Scan for the cell matching the given text and deliver its (x, y) coordinate at center. 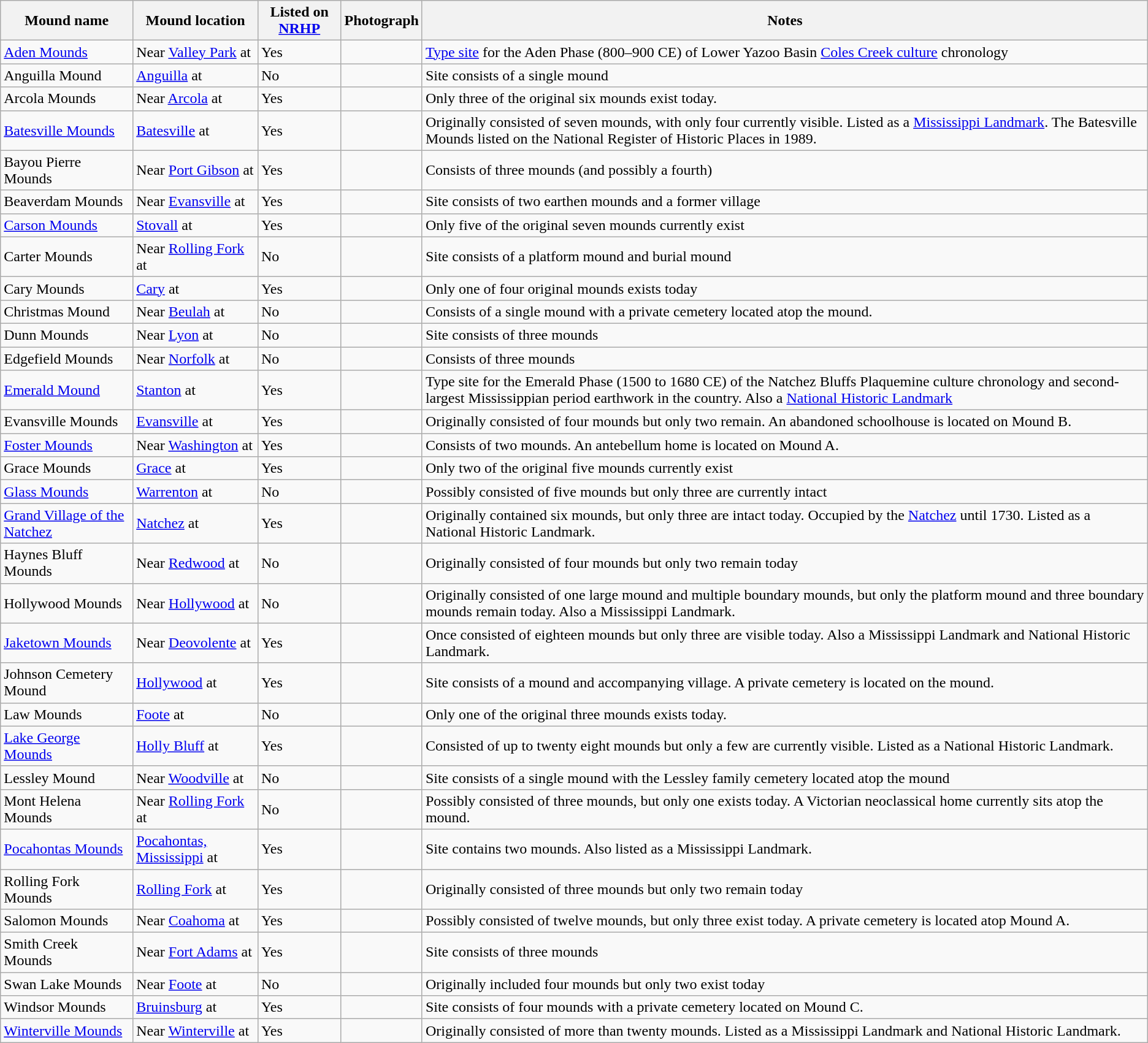
Anguilla Mound (67, 75)
Aden Mounds (67, 52)
Near Foote at (196, 984)
Originally contained six mounds, but only three are intact today. Occupied by the Natchez until 1730. Listed as a National Historic Landmark. (785, 524)
Site consists of a single mound (785, 75)
Near Deovolente at (196, 643)
Near Beulah at (196, 311)
Near Washington at (196, 445)
Bayou Pierre Mounds (67, 170)
Near Port Gibson at (196, 170)
Only three of the original six mounds exist today. (785, 99)
Rolling Fork at (196, 889)
Stanton at (196, 390)
Type site for the Aden Phase (800–900 CE) of Lower Yazoo Basin Coles Creek culture chronology (785, 52)
Lessley Mound (67, 777)
Carson Mounds (67, 225)
Near Lyon at (196, 335)
Near Arcola at (196, 99)
Anguilla at (196, 75)
Foster Mounds (67, 445)
Salomon Mounds (67, 921)
Hollywood Mounds (67, 603)
Once consisted of eighteen mounds but only three are visible today. Also a Mississippi Landmark and National Historic Landmark. (785, 643)
Haynes Bluff Mounds (67, 563)
Cary Mounds (67, 288)
Near Coahoma at (196, 921)
Dunn Mounds (67, 335)
Only one of four original mounds exists today (785, 288)
Consists of a single mound with a private cemetery located atop the mound. (785, 311)
Evansville at (196, 422)
Possibly consisted of three mounds, but only one exists today. A Victorian neoclassical home currently sits atop the mound. (785, 809)
Law Mounds (67, 714)
Site consists of four mounds with a private cemetery located on Mound C. (785, 1007)
Originally consisted of four mounds but only two remain today (785, 563)
Mound location (196, 21)
Beaverdam Mounds (67, 202)
Near Hollywood at (196, 603)
Consists of three mounds (and possibly a fourth) (785, 170)
Batesville at (196, 130)
Rolling Fork Mounds (67, 889)
Windsor Mounds (67, 1007)
Near Norfolk at (196, 359)
Christmas Mound (67, 311)
Evansville Mounds (67, 422)
Stovall at (196, 225)
Only two of the original five mounds currently exist (785, 468)
Edgefield Mounds (67, 359)
Hollywood at (196, 683)
Consists of three mounds (785, 359)
Carter Mounds (67, 256)
Notes (785, 21)
Site consists of a platform mound and burial mound (785, 256)
Lake George Mounds (67, 746)
Pocahontas, Mississippi at (196, 849)
Glass Mounds (67, 492)
Emerald Mound (67, 390)
Site consists of a mound and accompanying village. A private cemetery is located on the mound. (785, 683)
Bruinsburg at (196, 1007)
Smith Creek Mounds (67, 953)
Winterville Mounds (67, 1031)
Only five of the original seven mounds currently exist (785, 225)
Natchez at (196, 524)
Near Woodville at (196, 777)
Consisted of up to twenty eight mounds but only a few are currently visible. Listed as a National Historic Landmark. (785, 746)
Originally consisted of four mounds but only two remain. An abandoned schoolhouse is located on Mound B. (785, 422)
Near Evansville at (196, 202)
Site contains two mounds. Also listed as a Mississippi Landmark. (785, 849)
Possibly consisted of five mounds but only three are currently intact (785, 492)
Originally consisted of three mounds but only two remain today (785, 889)
Site consists of a single mound with the Lessley family cemetery located atop the mound (785, 777)
Foote at (196, 714)
Batesville Mounds (67, 130)
Near Winterville at (196, 1031)
Photograph (381, 21)
Near Redwood at (196, 563)
Arcola Mounds (67, 99)
Grace at (196, 468)
Mont Helena Mounds (67, 809)
Only one of the original three mounds exists today. (785, 714)
Swan Lake Mounds (67, 984)
Site consists of two earthen mounds and a former village (785, 202)
Originally included four mounds but only two exist today (785, 984)
Possibly consisted of twelve mounds, but only three exist today. A private cemetery is located atop Mound A. (785, 921)
Pocahontas Mounds (67, 849)
Near Fort Adams at (196, 953)
Jaketown Mounds (67, 643)
Mound name (67, 21)
Originally consisted of more than twenty mounds. Listed as a Mississippi Landmark and National Historic Landmark. (785, 1031)
Holly Bluff at (196, 746)
Consists of two mounds. An antebellum home is located on Mound A. (785, 445)
Listed on NRHP (299, 21)
Johnson Cemetery Mound (67, 683)
Near Valley Park at (196, 52)
Warrenton at (196, 492)
Cary at (196, 288)
Grand Village of the Natchez (67, 524)
Grace Mounds (67, 468)
